For the text-containing cell, return its midpoint in [x, y] coordinate format. 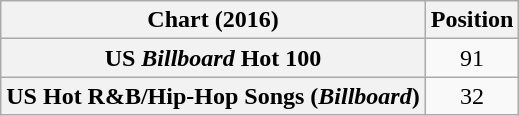
US Billboard Hot 100 [213, 58]
32 [472, 96]
Chart (2016) [213, 20]
91 [472, 58]
Position [472, 20]
US Hot R&B/Hip-Hop Songs (Billboard) [213, 96]
